Extract the [X, Y] coordinate from the center of the cell holding the provided text.  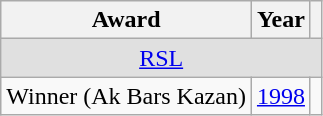
1998 [280, 96]
RSL [162, 58]
Award [126, 20]
Winner (Ak Bars Kazan) [126, 96]
Year [280, 20]
